Locate the cell with the specified text and output its [x, y] center coordinate. 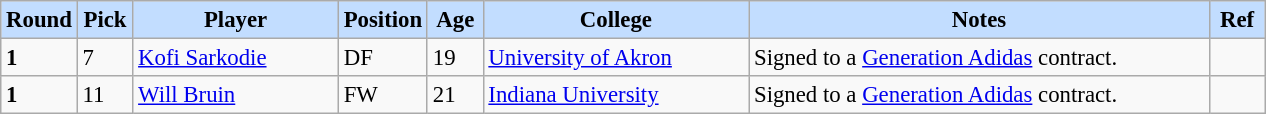
FW [382, 95]
Round [39, 20]
Indiana University [616, 95]
Player [236, 20]
21 [455, 95]
DF [382, 58]
Notes [980, 20]
Pick [105, 20]
Will Bruin [236, 95]
7 [105, 58]
College [616, 20]
Position [382, 20]
Age [455, 20]
Kofi Sarkodie [236, 58]
11 [105, 95]
University of Akron [616, 58]
19 [455, 58]
Ref [1237, 20]
